Determine the (X, Y) coordinate at the center of the cell enclosing the given text.  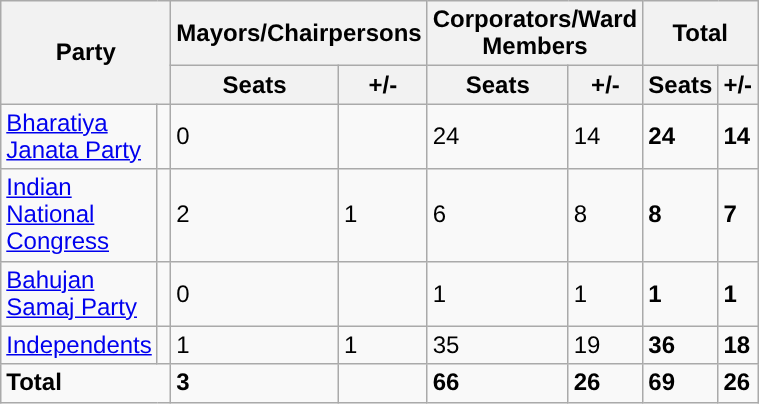
Indian National Congress (80, 215)
2 (255, 215)
Bharatiya Janata Party (80, 136)
19 (606, 345)
36 (680, 345)
69 (680, 383)
6 (498, 215)
Corporators/Ward Members (535, 34)
3 (255, 383)
Independents (80, 345)
18 (738, 345)
66 (498, 383)
Party (86, 52)
Mayors/Chairpersons (299, 34)
35 (498, 345)
7 (738, 215)
Bahujan Samaj Party (80, 294)
